Pinpoint the cell where the given text exists, returning its (x, y) midpoint coordinate. 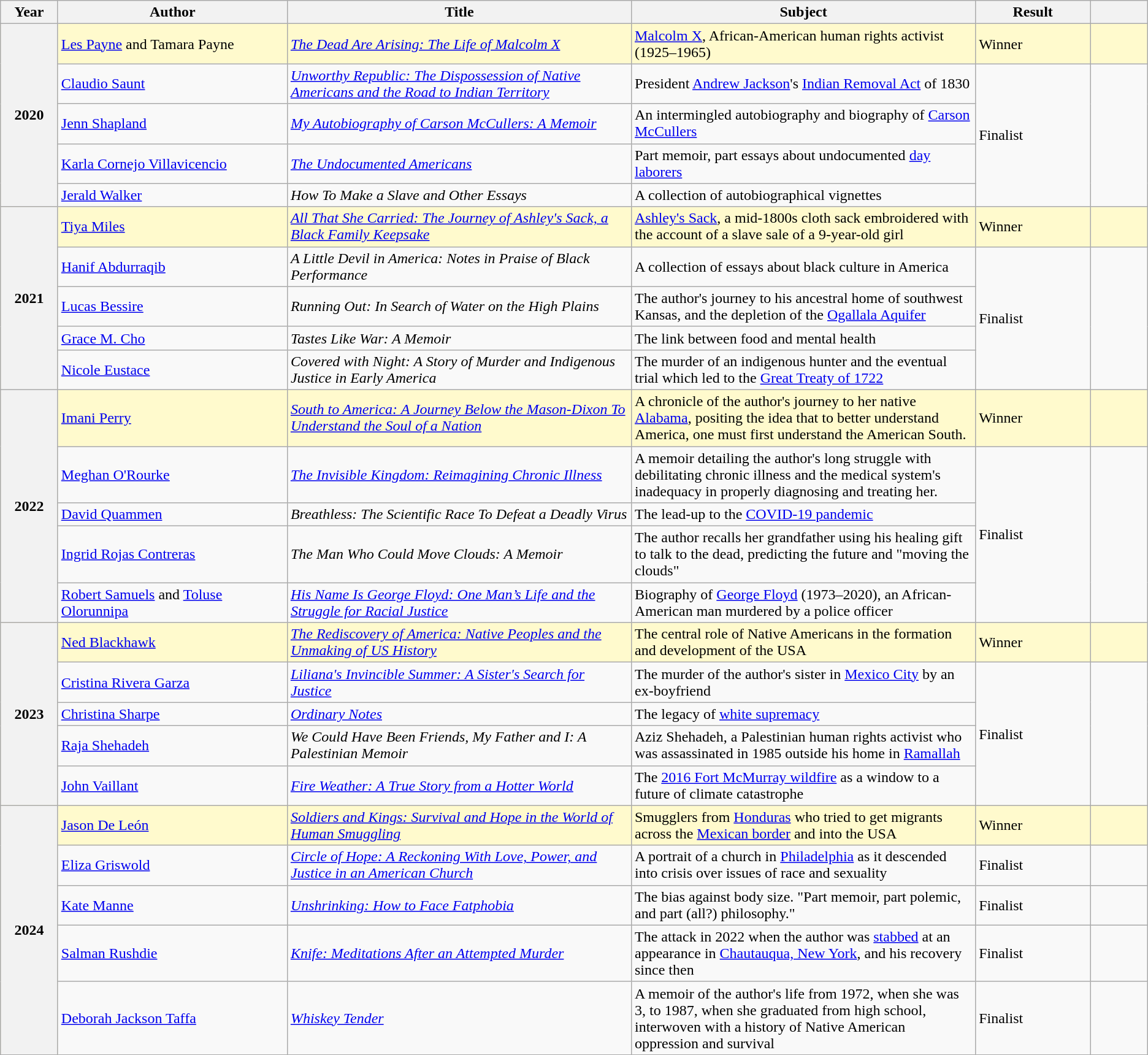
The murder of an indigenous hunter and the eventual trial which led to the Great Treaty of 1722 (803, 369)
2021 (29, 298)
The link between food and mental health (803, 338)
The 2016 Fort McMurray wildfire as a window to a future of climate catastrophe (803, 785)
Malcolm X, African-American human rights activist (1925–1965) (803, 44)
Ashley's Sack, a mid-1800s cloth sack embroidered with the account of a slave sale of a 9-year-old girl (803, 227)
Deborah Jackson Taffa (172, 1018)
Breathless: The Scientific Race To Defeat a Deadly Virus (459, 515)
The attack in 2022 when the author was stabbed at an appearance in Chautauqua, New York, and his recovery since then (803, 953)
Jenn Shapland (172, 124)
A collection of autobiographical vignettes (803, 195)
The bias against body size. "Part memoir, part polemic, and part (all?) philosophy." (803, 905)
South to America: A Journey Below the Mason-Dixon To Understand the Soul of a Nation (459, 418)
My Autobiography of Carson McCullers: A Memoir (459, 124)
Raja Shehadeh (172, 746)
The lead-up to the COVID-19 pandemic (803, 515)
The author's journey to his ancestral home of southwest Kansas, and the depletion of the Ogallala Aquifer (803, 307)
David Quammen (172, 515)
Result (1033, 12)
Unshrinking: How to Face Fatphobia (459, 905)
Soldiers and Kings: Survival and Hope in the World of Human Smuggling (459, 826)
Aziz Shehadeh, a Palestinian human rights activist who was assassinated in 1985 outside his home in Ramallah (803, 746)
Meghan O'Rourke (172, 475)
A portrait of a church in Philadelphia as it descended into crisis over issues of race and sexuality (803, 865)
A collection of essays about black culture in America (803, 266)
Nicole Eustace (172, 369)
The Rediscovery of America: Native Peoples and the Unmaking of US History (459, 643)
Author (172, 12)
Ordinary Notes (459, 714)
Tiya Miles (172, 227)
Biography of George Floyd (1973–2020), an African-American man murdered by a police officer (803, 602)
Ingrid Rojas Contreras (172, 554)
Part memoir, part essays about undocumented day laborers (803, 163)
Salman Rushdie (172, 953)
The Invisible Kingdom: Reimagining Chronic Illness (459, 475)
Jerald Walker (172, 195)
A Little Devil in America: Notes in Praise of Black Performance (459, 266)
Grace M. Cho (172, 338)
John Vaillant (172, 785)
Les Payne and Tamara Payne (172, 44)
President Andrew Jackson's Indian Removal Act of 1830 (803, 83)
The Dead Are Arising: The Life of Malcolm X (459, 44)
Title (459, 12)
The Undocumented Americans (459, 163)
Kate Manne (172, 905)
Claudio Saunt (172, 83)
Liliana's Invincible Summer: A Sister's Search for Justice (459, 682)
Subject (803, 12)
Ned Blackhawk (172, 643)
Tastes Like War: A Memoir (459, 338)
His Name Is George Floyd: One Man’s Life and the Struggle for Racial Justice (459, 602)
The legacy of white supremacy (803, 714)
Jason De León (172, 826)
Unworthy Republic: The Dispossession of Native Americans and the Road to Indian Territory (459, 83)
2023 (29, 714)
Whiskey Tender (459, 1018)
The Man Who Could Move Clouds: A Memoir (459, 554)
The author recalls her grandfather using his healing gift to talk to the dead, predicting the future and "moving the clouds" (803, 554)
The central role of Native Americans in the formation and development of the USA (803, 643)
An intermingled autobiography and biography of Carson McCullers (803, 124)
Lucas Bessire (172, 307)
Karla Cornejo Villavicencio (172, 163)
2022 (29, 505)
Circle of Hope: A Reckoning With Love, Power, and Justice in an American Church (459, 865)
Hanif Abdurraqib (172, 266)
Christina Sharpe (172, 714)
2020 (29, 115)
Robert Samuels and Toluse Olorunnipa (172, 602)
Running Out: In Search of Water on the High Plains (459, 307)
Smugglers from Honduras who tried to get migrants across the Mexican border and into the USA (803, 826)
All That She Carried: The Journey of Ashley's Sack, a Black Family Keepsake (459, 227)
The murder of the author's sister in Mexico City by an ex-boyfriend (803, 682)
Covered with Night: A Story of Murder and Indigenous Justice in Early America (459, 369)
Cristina Rivera Garza (172, 682)
Eliza Griswold (172, 865)
Year (29, 12)
We Could Have Been Friends, My Father and I: A Palestinian Memoir (459, 746)
Fire Weather: A True Story from a Hotter World (459, 785)
Knife: Meditations After an Attempted Murder (459, 953)
2024 (29, 930)
How To Make a Slave and Other Essays (459, 195)
Imani Perry (172, 418)
